Locate the cell with the specified text and output its [X, Y] center coordinate. 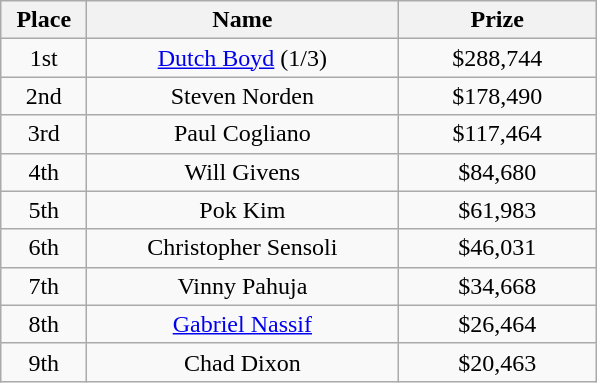
3rd [44, 134]
Dutch Boyd (1/3) [242, 58]
$26,464 [498, 324]
Gabriel Nassif [242, 324]
2nd [44, 96]
4th [44, 172]
Christopher Sensoli [242, 248]
1st [44, 58]
$46,031 [498, 248]
6th [44, 248]
Name [242, 20]
$288,744 [498, 58]
Prize [498, 20]
Pok Kim [242, 210]
$84,680 [498, 172]
7th [44, 286]
$34,668 [498, 286]
Paul Cogliano [242, 134]
$178,490 [498, 96]
Chad Dixon [242, 362]
5th [44, 210]
Vinny Pahuja [242, 286]
$117,464 [498, 134]
Steven Norden [242, 96]
$20,463 [498, 362]
Place [44, 20]
$61,983 [498, 210]
Will Givens [242, 172]
9th [44, 362]
8th [44, 324]
